For the text-containing cell, return its midpoint in [x, y] coordinate format. 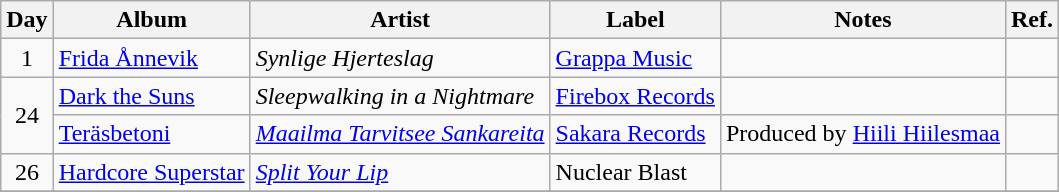
24 [27, 115]
1 [27, 58]
26 [27, 172]
Produced by Hiili Hiilesmaa [862, 134]
Dark the Suns [152, 96]
Notes [862, 20]
Sakara Records [635, 134]
Artist [400, 20]
Firebox Records [635, 96]
Teräsbetoni [152, 134]
Split Your Lip [400, 172]
Sleepwalking in a Nightmare [400, 96]
Album [152, 20]
Nuclear Blast [635, 172]
Hardcore Superstar [152, 172]
Ref. [1032, 20]
Synlige Hjerteslag [400, 58]
Grappa Music [635, 58]
Frida Ånnevik [152, 58]
Label [635, 20]
Maailma Tarvitsee Sankareita [400, 134]
Day [27, 20]
